Return the [X, Y] coordinate for the center point of the cell that contains the specified text.  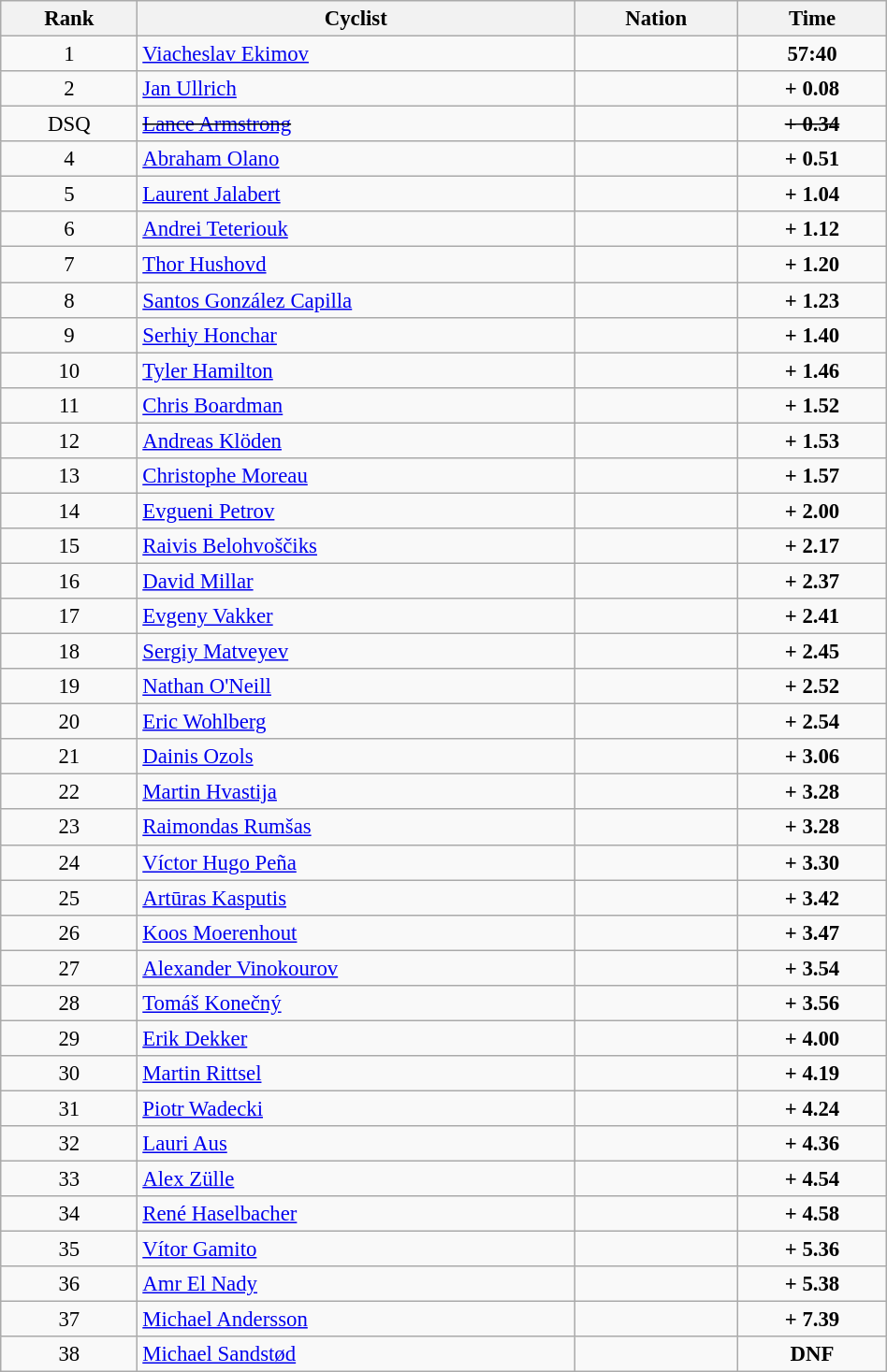
24 [69, 862]
Koos Moerenhout [356, 932]
12 [69, 440]
Andrei Teteriouk [356, 229]
Víctor Hugo Peña [356, 862]
Santos González Capilla [356, 300]
Lauri Aus [356, 1144]
David Millar [356, 581]
28 [69, 1004]
+ 5.36 [812, 1249]
+ 4.58 [812, 1214]
+ 1.12 [812, 229]
Martin Rittsel [356, 1074]
13 [69, 476]
+ 0.08 [812, 89]
Sergiy Matveyev [356, 652]
+ 1.46 [812, 370]
+ 7.39 [812, 1320]
+ 4.00 [812, 1038]
Andreas Klöden [356, 440]
Abraham Olano [356, 159]
17 [69, 616]
+ 2.00 [812, 511]
Serhiy Honchar [356, 335]
Martin Hvastija [356, 792]
Artūras Kasputis [356, 898]
57:40 [812, 54]
Lance Armstrong [356, 124]
Raimondas Rumšas [356, 828]
+ 3.54 [812, 968]
René Haselbacher [356, 1214]
+ 1.52 [812, 405]
2 [69, 89]
+ 3.56 [812, 1004]
14 [69, 511]
+ 2.54 [812, 722]
+ 4.54 [812, 1179]
+ 2.41 [812, 616]
Chris Boardman [356, 405]
+ 3.42 [812, 898]
34 [69, 1214]
26 [69, 932]
7 [69, 265]
Evgueni Petrov [356, 511]
+ 2.52 [812, 686]
36 [69, 1284]
Tyler Hamilton [356, 370]
Nathan O'Neill [356, 686]
Jan Ullrich [356, 89]
+ 1.04 [812, 195]
+ 3.06 [812, 757]
DSQ [69, 124]
+ 3.30 [812, 862]
Rank [69, 19]
+ 1.23 [812, 300]
+ 4.24 [812, 1108]
25 [69, 898]
33 [69, 1179]
+ 4.19 [812, 1074]
11 [69, 405]
37 [69, 1320]
30 [69, 1074]
18 [69, 652]
19 [69, 686]
1 [69, 54]
22 [69, 792]
23 [69, 828]
+ 1.57 [812, 476]
8 [69, 300]
16 [69, 581]
Laurent Jalabert [356, 195]
4 [69, 159]
31 [69, 1108]
Evgeny Vakker [356, 616]
+ 1.53 [812, 440]
Eric Wohlberg [356, 722]
Alex Zülle [356, 1179]
Piotr Wadecki [356, 1108]
9 [69, 335]
Vítor Gamito [356, 1249]
6 [69, 229]
+ 2.17 [812, 546]
+ 3.47 [812, 932]
Cyclist [356, 19]
Alexander Vinokourov [356, 968]
+ 1.40 [812, 335]
Michael Andersson [356, 1320]
35 [69, 1249]
Tomáš Konečný [356, 1004]
Thor Hushovd [356, 265]
15 [69, 546]
+ 2.37 [812, 581]
Time [812, 19]
Dainis Ozols [356, 757]
+ 5.38 [812, 1284]
Christophe Moreau [356, 476]
+ 4.36 [812, 1144]
+ 0.34 [812, 124]
+ 0.51 [812, 159]
+ 2.45 [812, 652]
Erik Dekker [356, 1038]
Raivis Belohvoščiks [356, 546]
29 [69, 1038]
+ 1.20 [812, 265]
21 [69, 757]
Nation [657, 19]
20 [69, 722]
10 [69, 370]
Viacheslav Ekimov [356, 54]
Amr El Nady [356, 1284]
27 [69, 968]
5 [69, 195]
32 [69, 1144]
